Capture the cell that displays the provided text and extract its [x, y] central coordinate. 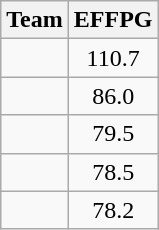
Team [35, 20]
78.5 [113, 172]
110.7 [113, 58]
86.0 [113, 96]
78.2 [113, 210]
79.5 [113, 134]
EFFPG [113, 20]
